Scan for the cell matching the given text and deliver its [x, y] coordinate at center. 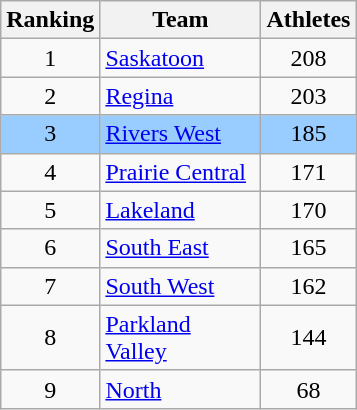
203 [308, 96]
144 [308, 338]
Team [180, 20]
4 [50, 172]
2 [50, 96]
South West [180, 286]
171 [308, 172]
Prairie Central [180, 172]
6 [50, 248]
Rivers West [180, 134]
165 [308, 248]
7 [50, 286]
North [180, 389]
162 [308, 286]
5 [50, 210]
1 [50, 58]
9 [50, 389]
Saskatoon [180, 58]
8 [50, 338]
Ranking [50, 20]
Lakeland [180, 210]
Parkland Valley [180, 338]
185 [308, 134]
208 [308, 58]
68 [308, 389]
Regina [180, 96]
South East [180, 248]
170 [308, 210]
3 [50, 134]
Athletes [308, 20]
